Find where the given text appears and provide that cell's center as (X, Y) coordinate. 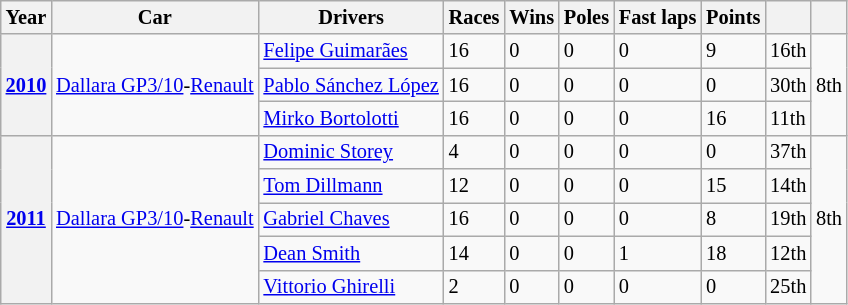
Dominic Storey (352, 152)
Drivers (352, 17)
Mirko Bortolotti (352, 118)
Gabriel Chaves (352, 219)
Dean Smith (352, 253)
Car (154, 17)
Pablo Sánchez López (352, 85)
Poles (586, 17)
15 (733, 186)
2011 (26, 219)
Tom Dillmann (352, 186)
Fast laps (658, 17)
25th (788, 287)
Points (733, 17)
4 (474, 152)
9 (733, 51)
Vittorio Ghirelli (352, 287)
Felipe Guimarães (352, 51)
2 (474, 287)
12 (474, 186)
14 (474, 253)
8 (733, 219)
16th (788, 51)
18 (733, 253)
30th (788, 85)
Wins (532, 17)
1 (658, 253)
Year (26, 17)
2010 (26, 84)
37th (788, 152)
19th (788, 219)
Races (474, 17)
14th (788, 186)
11th (788, 118)
12th (788, 253)
